Scan for the cell matching the given text and deliver its [X, Y] coordinate at center. 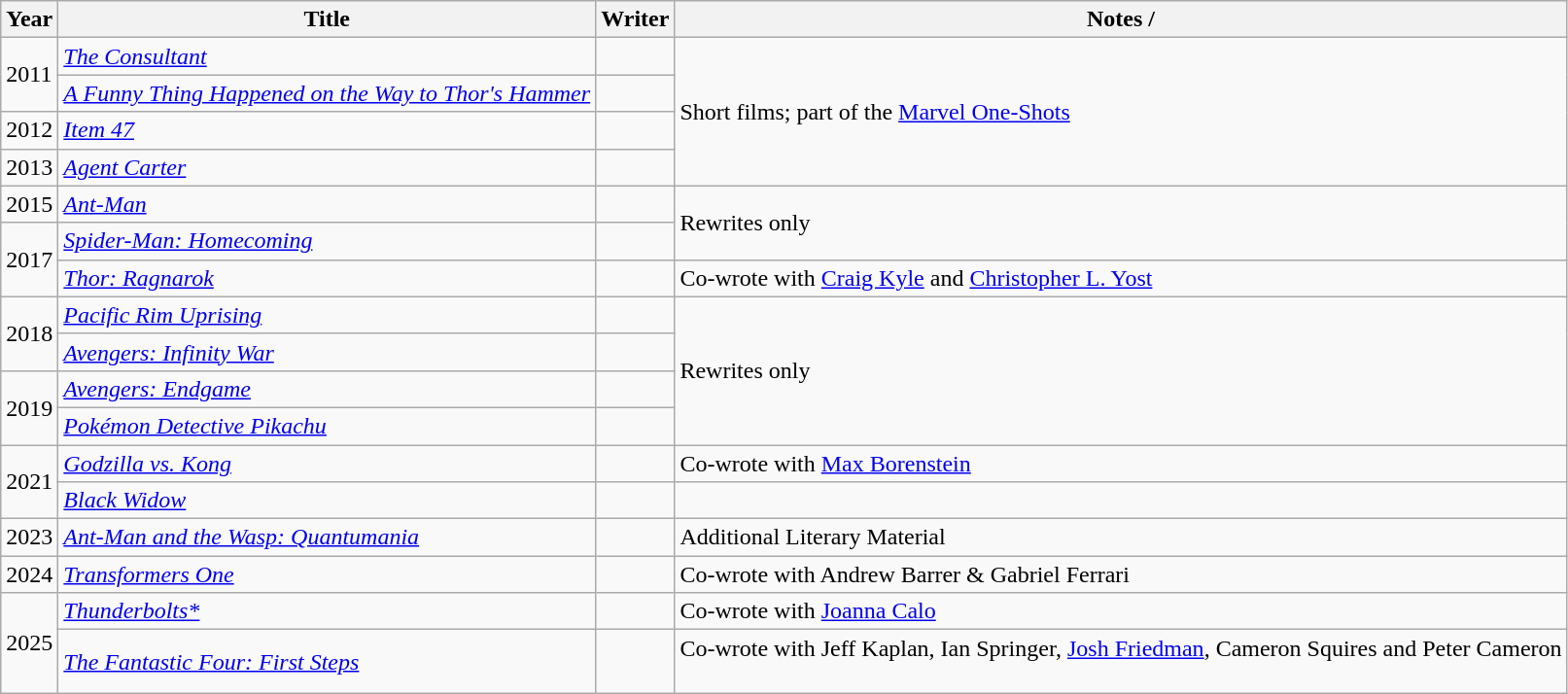
Co-wrote with Joanna Calo [1121, 611]
Title [327, 19]
Black Widow [327, 501]
Co-wrote with Andrew Barrer & Gabriel Ferrari [1121, 574]
Avengers: Endgame [327, 389]
Ant-Man and the Wasp: Quantumania [327, 538]
2012 [29, 130]
Writer [636, 19]
Item 47 [327, 130]
Thunderbolts* [327, 611]
Pacific Rim Uprising [327, 315]
Agent Carter [327, 167]
Notes / [1121, 19]
2023 [29, 538]
2018 [29, 333]
Thor: Ragnarok [327, 278]
Pokémon Detective Pikachu [327, 426]
Avengers: Infinity War [327, 352]
2021 [29, 482]
The Consultant [327, 56]
Short films; part of the Marvel One-Shots [1121, 112]
Co-wrote with Craig Kyle and Christopher L. Yost [1121, 278]
Ant-Man [327, 204]
Transformers One [327, 574]
2024 [29, 574]
The Fantastic Four: First Steps [327, 661]
Additional Literary Material [1121, 538]
2011 [29, 75]
Co-wrote with Jeff Kaplan, Ian Springer, Josh Friedman, Cameron Squires and Peter Cameron [1121, 661]
Godzilla vs. Kong [327, 464]
Year [29, 19]
Co-wrote with Max Borenstein [1121, 464]
2013 [29, 167]
2019 [29, 407]
2015 [29, 204]
Spider-Man: Homecoming [327, 241]
A Funny Thing Happened on the Way to Thor's Hammer [327, 93]
2017 [29, 260]
2025 [29, 643]
